Pinpoint the cell where the given text exists, returning its (X, Y) midpoint coordinate. 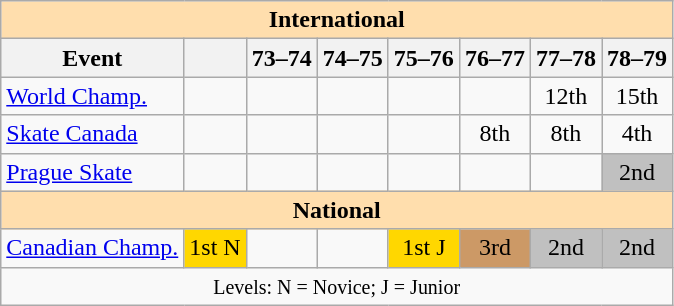
World Champ. (92, 96)
73–74 (282, 58)
Prague Skate (92, 172)
Canadian Champ. (92, 248)
15th (638, 96)
4th (638, 134)
Event (92, 58)
78–79 (638, 58)
3rd (494, 248)
Levels: N = Novice; J = Junior (337, 286)
77–78 (566, 58)
75–76 (424, 58)
12th (566, 96)
National (337, 210)
74–75 (352, 58)
1st N (215, 248)
1st J (424, 248)
International (337, 20)
76–77 (494, 58)
Skate Canada (92, 134)
